For the text-containing cell, return its midpoint in [x, y] coordinate format. 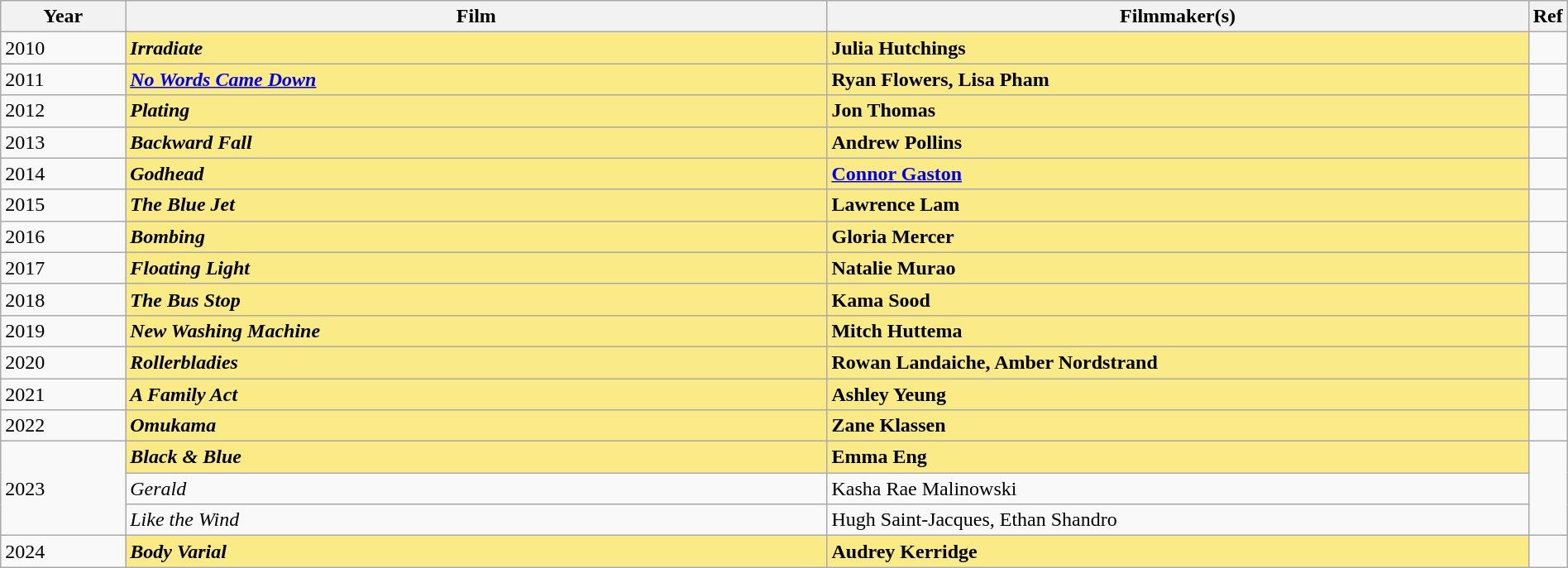
2018 [63, 299]
2017 [63, 268]
The Blue Jet [476, 205]
Plating [476, 111]
No Words Came Down [476, 79]
2021 [63, 394]
Omukama [476, 426]
Kama Sood [1178, 299]
2014 [63, 174]
Natalie Murao [1178, 268]
Zane Klassen [1178, 426]
2019 [63, 331]
Rollerbladies [476, 362]
2024 [63, 551]
2016 [63, 236]
Connor Gaston [1178, 174]
Backward Fall [476, 142]
Jon Thomas [1178, 111]
Body Varial [476, 551]
Ashley Yeung [1178, 394]
Julia Hutchings [1178, 48]
2012 [63, 111]
Like the Wind [476, 520]
Godhead [476, 174]
Film [476, 17]
A Family Act [476, 394]
Rowan Landaiche, Amber Nordstrand [1178, 362]
Ref [1548, 17]
Ryan Flowers, Lisa Pham [1178, 79]
Filmmaker(s) [1178, 17]
Black & Blue [476, 457]
New Washing Machine [476, 331]
Mitch Huttema [1178, 331]
The Bus Stop [476, 299]
2022 [63, 426]
Irradiate [476, 48]
Year [63, 17]
Bombing [476, 236]
Hugh Saint-Jacques, Ethan Shandro [1178, 520]
Andrew Pollins [1178, 142]
2023 [63, 489]
Emma Eng [1178, 457]
Gerald [476, 489]
Floating Light [476, 268]
2011 [63, 79]
2015 [63, 205]
2010 [63, 48]
Lawrence Lam [1178, 205]
Gloria Mercer [1178, 236]
Kasha Rae Malinowski [1178, 489]
2013 [63, 142]
Audrey Kerridge [1178, 551]
2020 [63, 362]
